Scan for the cell matching the given text and deliver its (X, Y) coordinate at center. 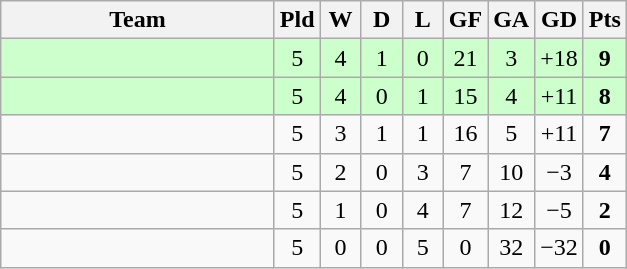
12 (512, 210)
+18 (560, 58)
9 (604, 58)
Team (138, 20)
−5 (560, 210)
W (340, 20)
32 (512, 248)
8 (604, 96)
10 (512, 172)
GD (560, 20)
−32 (560, 248)
D (382, 20)
15 (465, 96)
Pld (297, 20)
GA (512, 20)
−3 (560, 172)
16 (465, 134)
21 (465, 58)
Pts (604, 20)
GF (465, 20)
L (422, 20)
